Output the [X, Y] coordinate of the center of the cell containing the given text.  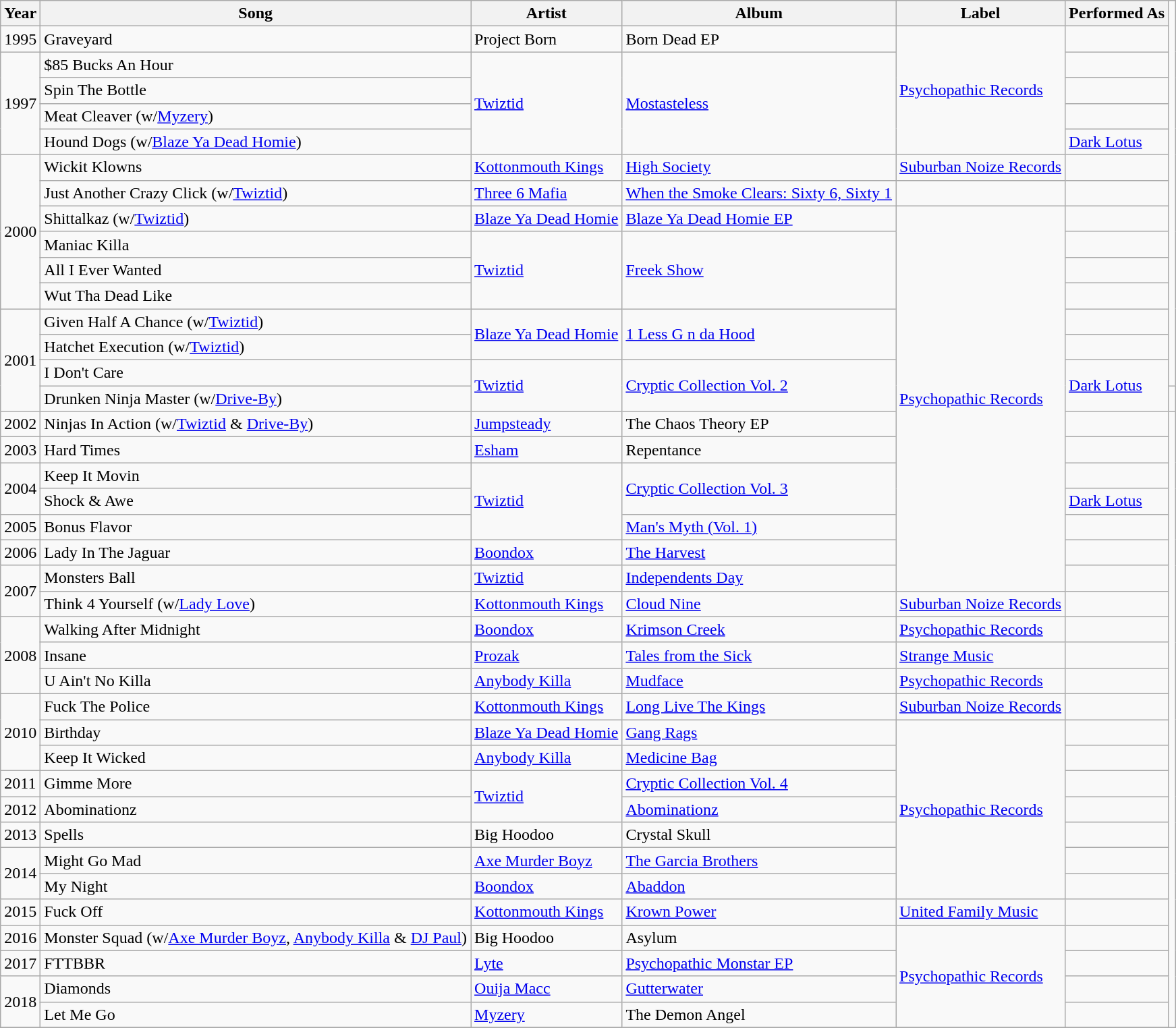
Walking After Midnight [256, 629]
Think 4 Yourself (w/Lady Love) [256, 604]
Cryptic Collection Vol. 2 [759, 386]
Project Born [547, 39]
Gimme More [256, 784]
FTTBBR [256, 963]
Krown Power [759, 912]
2008 [20, 655]
Ninjas In Action (w/Twiztid & Drive-By) [256, 424]
Let Me Go [256, 1015]
United Family Music [981, 912]
Esham [547, 450]
2018 [20, 1002]
Asylum [759, 938]
When the Smoke Clears: Sixty 6, Sixty 1 [759, 193]
2017 [20, 963]
Fuck The Police [256, 706]
Lady In The Jaguar [256, 552]
Just Another Crazy Click (w/Twiztid) [256, 193]
Song [256, 13]
2016 [20, 938]
2015 [20, 912]
2012 [20, 809]
2006 [20, 552]
Drunken Ninja Master (w/Drive-By) [256, 399]
Hard Times [256, 450]
Prozak [547, 655]
Monsters Ball [256, 578]
Gang Rags [759, 732]
The Garcia Brothers [759, 861]
Given Half A Chance (w/Twiztid) [256, 322]
Fuck Off [256, 912]
Cryptic Collection Vol. 4 [759, 784]
Hound Dogs (w/Blaze Ya Dead Homie) [256, 142]
Axe Murder Boyz [547, 861]
Bonus Flavor [256, 527]
Cryptic Collection Vol. 3 [759, 488]
Ouija Macc [547, 989]
Diamonds [256, 989]
Myzery [547, 1015]
Blaze Ya Dead Homie EP [759, 219]
Artist [547, 13]
Wickit Klowns [256, 167]
Keep It Movin [256, 476]
Medicine Bag [759, 758]
Long Live The Kings [759, 706]
Label [981, 13]
Tales from the Sick [759, 655]
Abaddon [759, 886]
Monster Squad (w/Axe Murder Boyz, Anybody Killa & DJ Paul) [256, 938]
1995 [20, 39]
Born Dead EP [759, 39]
Wut Tha Dead Like [256, 295]
2010 [20, 732]
Mudface [759, 681]
Year [20, 13]
The Harvest [759, 552]
Psychopathic Monstar EP [759, 963]
2011 [20, 784]
Freek Show [759, 270]
Shittalkaz (w/Twiztid) [256, 219]
Maniac Killa [256, 244]
2003 [20, 450]
Krimson Creek [759, 629]
Keep It Wicked [256, 758]
Meat Cleaver (w/Myzery) [256, 116]
Three 6 Mafia [547, 193]
Cloud Nine [759, 604]
Hatchet Execution (w/Twiztid) [256, 347]
2013 [20, 835]
Strange Music [981, 655]
$85 Bucks An Hour [256, 65]
All I Ever Wanted [256, 270]
Insane [256, 655]
2001 [20, 360]
Spells [256, 835]
Crystal Skull [759, 835]
Shock & Awe [256, 501]
Gutterwater [759, 989]
Album [759, 13]
My Night [256, 886]
Birthday [256, 732]
Might Go Mad [256, 861]
1 Less G n da Hood [759, 335]
The Demon Angel [759, 1015]
Man's Myth (Vol. 1) [759, 527]
1997 [20, 103]
I Don't Care [256, 373]
Performed As [1117, 13]
Jumpsteady [547, 424]
2007 [20, 591]
Lyte [547, 963]
High Society [759, 167]
Spin The Bottle [256, 90]
Repentance [759, 450]
Mostasteless [759, 103]
Independents Day [759, 578]
Graveyard [256, 39]
2005 [20, 527]
2000 [20, 231]
U Ain't No Killa [256, 681]
The Chaos Theory EP [759, 424]
2002 [20, 424]
2014 [20, 874]
2004 [20, 488]
